Return [X, Y] of the center of cell containing provided text 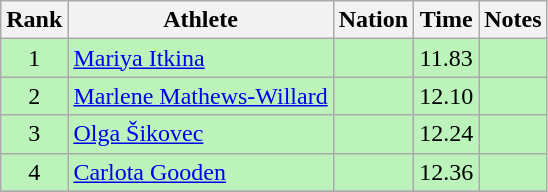
3 [34, 134]
Athlete [200, 20]
Time [446, 20]
Carlota Gooden [200, 172]
2 [34, 96]
12.36 [446, 172]
12.10 [446, 96]
Mariya Itkina [200, 58]
Rank [34, 20]
1 [34, 58]
4 [34, 172]
Notes [513, 20]
Olga Šikovec [200, 134]
Marlene Mathews-Willard [200, 96]
11.83 [446, 58]
12.24 [446, 134]
Nation [373, 20]
